Detect which cell encompasses the target text, then output its [X, Y] center coordinate. 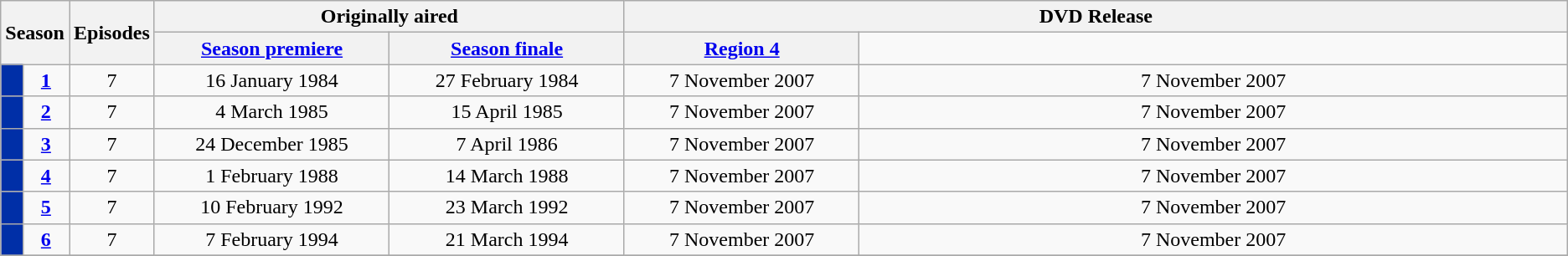
10 February 1992 [271, 207]
3 [45, 144]
16 January 1984 [271, 80]
DVD Release [1096, 17]
Season premiere [271, 49]
7 April 1986 [508, 144]
4 [45, 176]
14 March 1988 [508, 176]
2 [45, 112]
Region 4 [742, 49]
21 March 1994 [508, 239]
Originally aired [389, 17]
23 March 1992 [508, 207]
Season finale [508, 49]
27 February 1984 [508, 80]
4 March 1985 [271, 112]
6 [45, 239]
15 April 1985 [508, 112]
Episodes [111, 33]
1 February 1988 [271, 176]
24 December 1985 [271, 144]
1 [45, 80]
7 February 1994 [271, 239]
5 [45, 207]
Season [35, 33]
